Provide the [X, Y] coordinate of the cell's center where the given text is located.  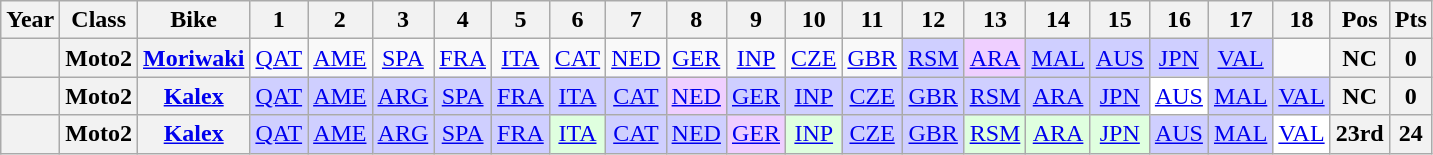
18 [1302, 20]
Pts [1410, 20]
13 [995, 20]
3 [403, 20]
Class [99, 20]
12 [933, 20]
Pos [1360, 20]
4 [463, 20]
2 [340, 20]
17 [1240, 20]
7 [636, 20]
16 [1178, 20]
14 [1058, 20]
15 [1120, 20]
5 [521, 20]
23rd [1360, 134]
10 [814, 20]
8 [696, 20]
Bike [194, 20]
Moriwaki [194, 58]
11 [872, 20]
24 [1410, 134]
9 [756, 20]
Year [30, 20]
6 [577, 20]
1 [279, 20]
